From the cell containing the given text, extract its center point as [X, Y] coordinate. 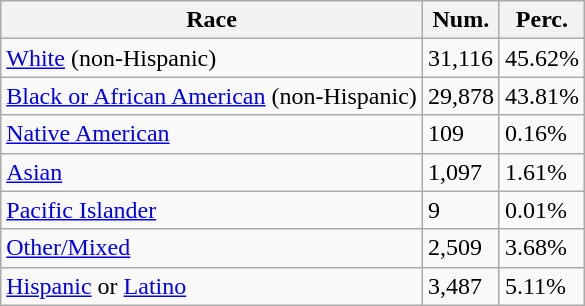
45.62% [542, 58]
3.68% [542, 248]
Perc. [542, 20]
2,509 [460, 248]
43.81% [542, 96]
9 [460, 210]
109 [460, 134]
Black or African American (non-Hispanic) [212, 96]
3,487 [460, 286]
1,097 [460, 172]
29,878 [460, 96]
Num. [460, 20]
0.01% [542, 210]
5.11% [542, 286]
Hispanic or Latino [212, 286]
Asian [212, 172]
Native American [212, 134]
Race [212, 20]
0.16% [542, 134]
White (non-Hispanic) [212, 58]
31,116 [460, 58]
1.61% [542, 172]
Pacific Islander [212, 210]
Other/Mixed [212, 248]
